Find where the given text appears and provide that cell's center as [X, Y] coordinate. 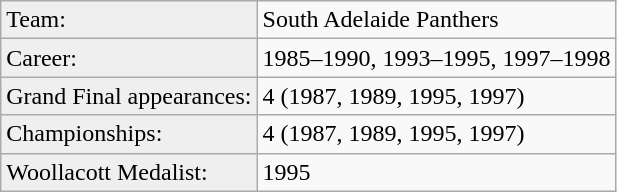
Championships: [129, 134]
1985–1990, 1993–1995, 1997–1998 [436, 58]
Career: [129, 58]
1995 [436, 172]
Team: [129, 20]
South Adelaide Panthers [436, 20]
Woollacott Medalist: [129, 172]
Grand Final appearances: [129, 96]
